Return [x, y] of the center of cell containing provided text 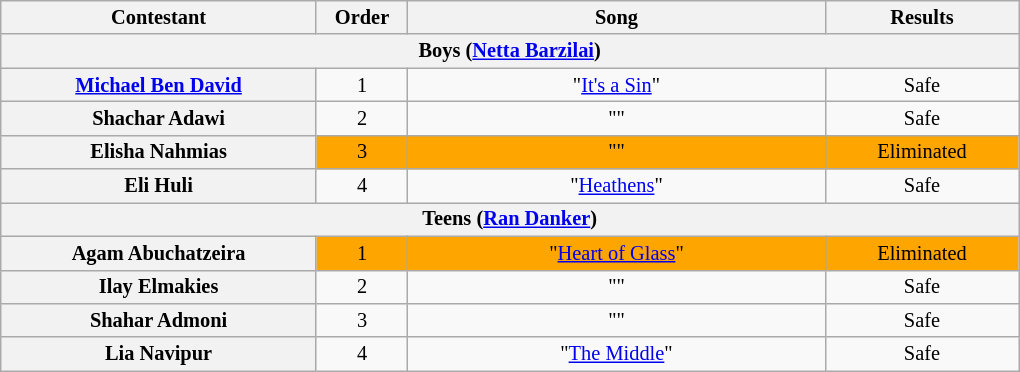
"The Middle" [617, 354]
Shachar Adawi [159, 118]
Lia Navipur [159, 354]
Elisha Nahmias [159, 152]
Contestant [159, 17]
Teens (Ran Danker) [510, 219]
Agam Abuchatzeira [159, 253]
"Heathens" [617, 186]
Order [362, 17]
"It's a Sin" [617, 85]
Boys (Netta Barzilai) [510, 51]
Shahar Admoni [159, 320]
"Heart of Glass" [617, 253]
Michael Ben David [159, 85]
Results [922, 17]
Ilay Elmakies [159, 287]
Eli Huli [159, 186]
Song [617, 17]
